Return the (X, Y) coordinate for the center point of the cell that contains the specified text.  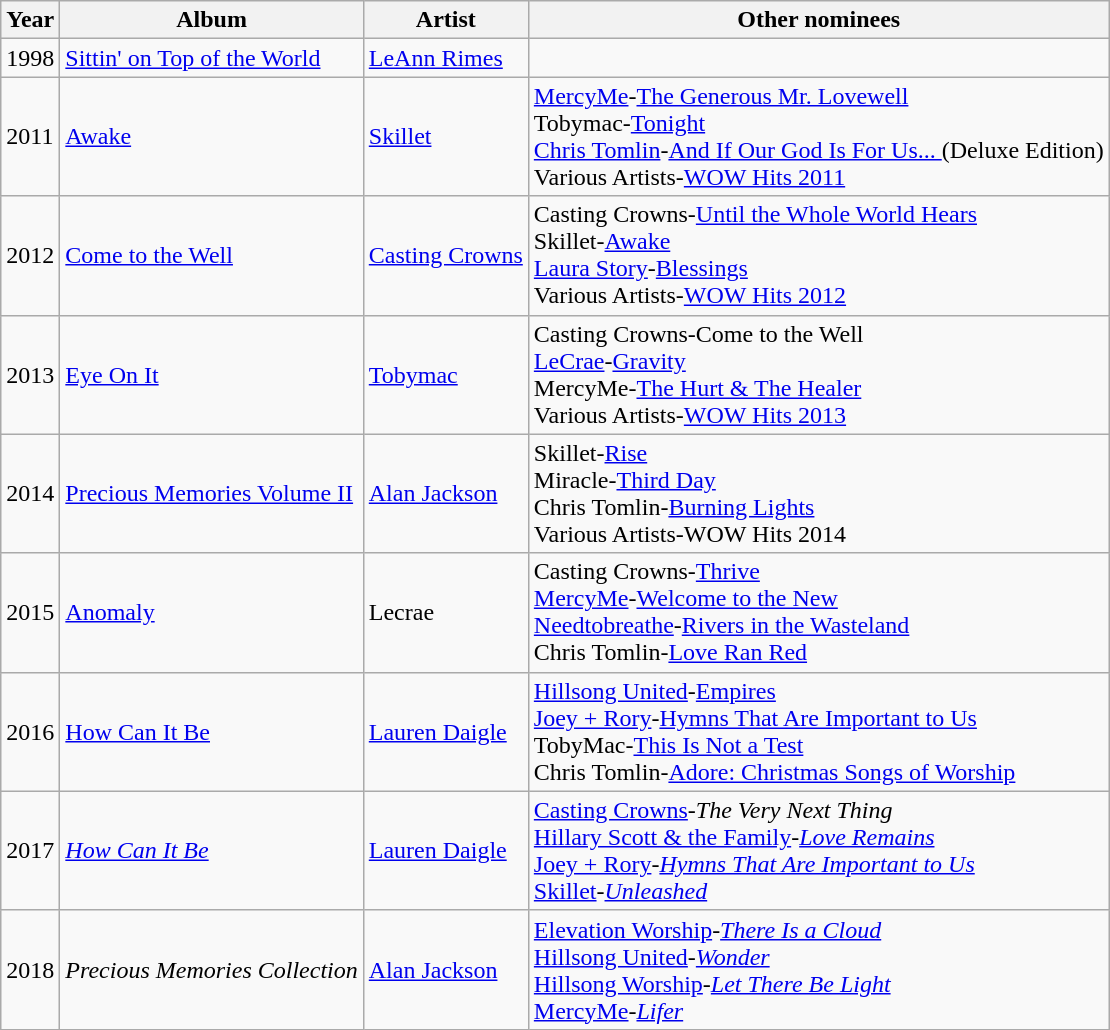
2011 (30, 136)
Lecrae (446, 612)
Skillet-RiseMiracle-Third DayChris Tomlin-Burning LightsVarious Artists-WOW Hits 2014 (818, 494)
Hillsong United-EmpiresJoey + Rory-Hymns That Are Important to UsTobyMac-This Is Not a TestChris Tomlin-Adore: Christmas Songs of Worship (818, 732)
MercyMe-The Generous Mr. LovewellTobymac-TonightChris Tomlin-And If Our God Is For Us... (Deluxe Edition)Various Artists-WOW Hits 2011 (818, 136)
2018 (30, 970)
Tobymac (446, 374)
2012 (30, 256)
2014 (30, 494)
Artist (446, 20)
2015 (30, 612)
Other nominees (818, 20)
1998 (30, 58)
Casting Crowns-The Very Next ThingHillary Scott & the Family-Love RemainsJoey + Rory-Hymns That Are Important to UsSkillet-Unleashed (818, 850)
Casting Crowns-Until the Whole World HearsSkillet-AwakeLaura Story-BlessingsVarious Artists-WOW Hits 2012 (818, 256)
Anomaly (212, 612)
Casting Crowns-Come to the WellLeCrae-GravityMercyMe-The Hurt & The HealerVarious Artists-WOW Hits 2013 (818, 374)
Album (212, 20)
Year (30, 20)
LeAnn Rimes (446, 58)
Elevation Worship-There Is a CloudHillsong United-WonderHillsong Worship-Let There Be LightMercyMe-Lifer (818, 970)
Casting Crowns (446, 256)
Casting Crowns-ThriveMercyMe-Welcome to the NewNeedtobreathe-Rivers in the WastelandChris Tomlin-Love Ran Red (818, 612)
Skillet (446, 136)
Precious Memories Volume II (212, 494)
Precious Memories Collection (212, 970)
Come to the Well (212, 256)
Awake (212, 136)
2016 (30, 732)
2017 (30, 850)
Sittin' on Top of the World (212, 58)
2013 (30, 374)
Eye On It (212, 374)
